Return (x, y) of the center of cell containing provided text 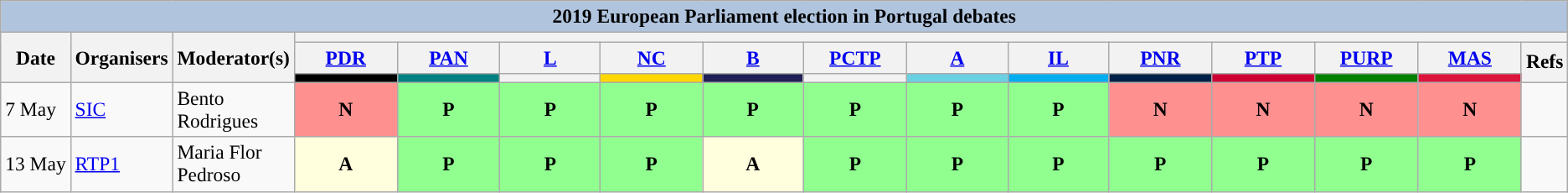
Date (35, 57)
7 May (35, 109)
PCTP (855, 57)
PURP (1366, 57)
RTP1 (121, 164)
BentoRodrigues (233, 109)
NC (652, 57)
IL (1059, 57)
Organisers (121, 57)
Moderator(s) (233, 57)
PAN (449, 57)
2019 European Parliament election in Portugal debates (784, 16)
PNR (1161, 57)
PDR (345, 57)
Refs (1545, 62)
B (753, 57)
Maria FlorPedroso (233, 164)
SIC (121, 109)
MAS (1469, 57)
13 May (35, 164)
L (550, 57)
PTP (1263, 57)
